Pinpoint the cell where the given text exists, returning its (X, Y) midpoint coordinate. 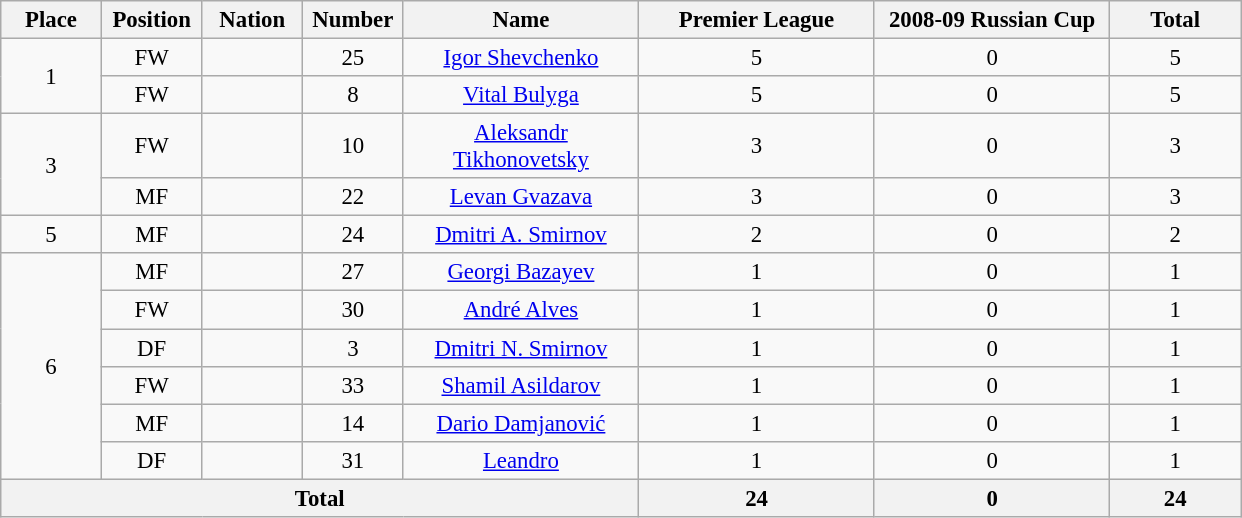
27 (354, 273)
Name (521, 20)
Levan Gvazava (521, 197)
2008-09 Russian Cup (992, 20)
33 (354, 385)
30 (354, 310)
22 (354, 197)
Dario Damjanović (521, 423)
10 (354, 146)
Georgi Bazayev (521, 273)
André Alves (521, 310)
8 (354, 95)
Shamil Asildarov (521, 385)
25 (354, 58)
Aleksandr Tikhonovetsky (521, 146)
Dmitri A. Smirnov (521, 235)
6 (52, 367)
Number (354, 20)
Premier League (757, 20)
Igor Shevchenko (521, 58)
Nation (252, 20)
Place (52, 20)
Vital Bulyga (521, 95)
31 (354, 460)
Leandro (521, 460)
Position (152, 20)
Dmitri N. Smirnov (521, 348)
14 (354, 423)
